Output the [x, y] coordinate of the center of the cell containing the given text.  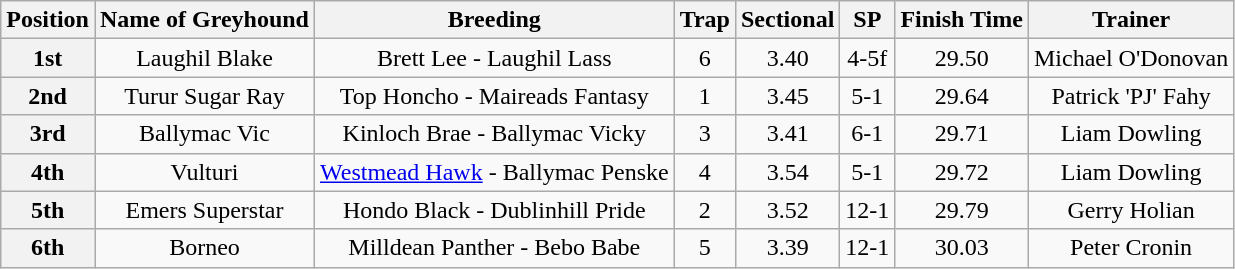
29.72 [962, 172]
Emers Superstar [204, 210]
6 [704, 58]
29.79 [962, 210]
Gerry Holian [1130, 210]
3.52 [787, 210]
5 [704, 248]
3 [704, 134]
3.45 [787, 96]
Milldean Panther - Bebo Babe [494, 248]
Hondo Black - Dublinhill Pride [494, 210]
3rd [48, 134]
29.50 [962, 58]
Borneo [204, 248]
29.64 [962, 96]
Finish Time [962, 20]
Kinloch Brae - Ballymac Vicky [494, 134]
Trainer [1130, 20]
2 [704, 210]
3.40 [787, 58]
Brett Lee - Laughil Lass [494, 58]
Breeding [494, 20]
6th [48, 248]
Laughil Blake [204, 58]
4 [704, 172]
SP [868, 20]
6-1 [868, 134]
2nd [48, 96]
Westmead Hawk - Ballymac Penske [494, 172]
Turur Sugar Ray [204, 96]
29.71 [962, 134]
30.03 [962, 248]
Michael O'Donovan [1130, 58]
Trap [704, 20]
Sectional [787, 20]
Patrick 'PJ' Fahy [1130, 96]
Vulturi [204, 172]
4-5f [868, 58]
1st [48, 58]
Position [48, 20]
3.41 [787, 134]
4th [48, 172]
Peter Cronin [1130, 248]
Top Honcho - Maireads Fantasy [494, 96]
5th [48, 210]
Name of Greyhound [204, 20]
1 [704, 96]
3.39 [787, 248]
3.54 [787, 172]
Ballymac Vic [204, 134]
